Scan for the cell matching the given text and deliver its (x, y) coordinate at center. 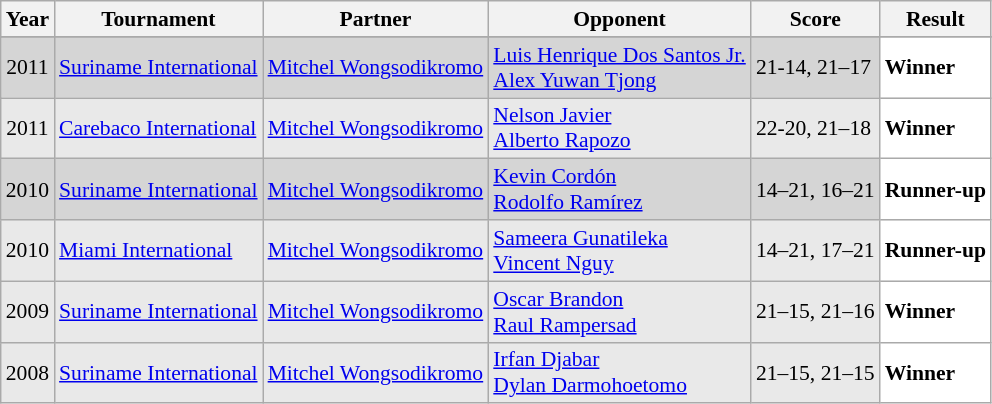
Tournament (158, 19)
Luis Henrique Dos Santos Jr. Alex Yuwan Tjong (620, 68)
Carebaco International (158, 128)
Year (28, 19)
14–21, 17–21 (816, 250)
Kevin Cordón Rodolfo Ramírez (620, 190)
Miami International (158, 250)
Nelson Javier Alberto Rapozo (620, 128)
21-14, 21–17 (816, 68)
Result (936, 19)
22-20, 21–18 (816, 128)
Opponent (620, 19)
2009 (28, 312)
Oscar Brandon Raul Rampersad (620, 312)
21–15, 21–15 (816, 372)
2008 (28, 372)
Irfan Djabar Dylan Darmohoetomo (620, 372)
14–21, 16–21 (816, 190)
21–15, 21–16 (816, 312)
Score (816, 19)
Partner (376, 19)
Sameera Gunatileka Vincent Nguy (620, 250)
